For the text-containing cell, return its midpoint in (X, Y) coordinate format. 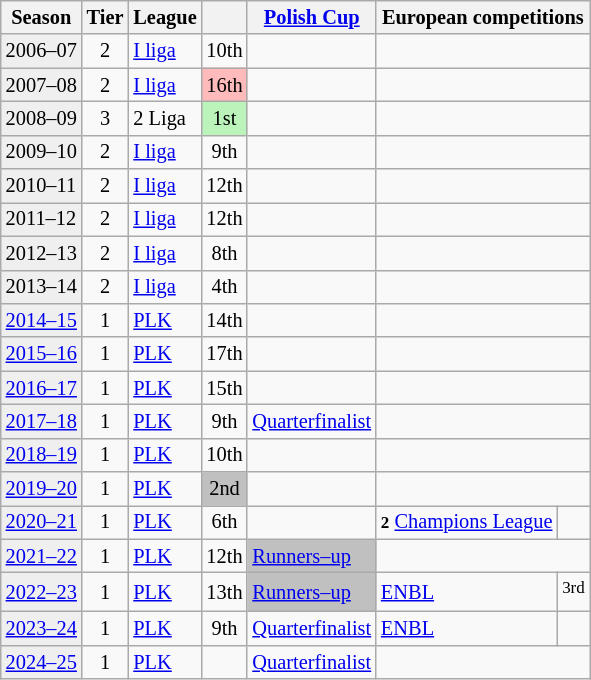
6th (225, 522)
2013–14 (42, 287)
3 (106, 118)
2007–08 (42, 85)
Tier (106, 17)
8th (225, 253)
2006–07 (42, 51)
17th (225, 354)
2016–17 (42, 388)
2017–18 (42, 421)
League (164, 17)
4th (225, 287)
2 Liga (164, 118)
2nd (225, 489)
14th (225, 320)
2018–19 (42, 455)
16th (225, 85)
2021–22 (42, 556)
Polish Cup (312, 17)
3rd (573, 592)
15th (225, 388)
2015–16 (42, 354)
2 Champions League (466, 522)
European competitions (483, 17)
2022–23 (42, 592)
2012–13 (42, 253)
2024–25 (42, 662)
13th (225, 592)
Season (42, 17)
2014–15 (42, 320)
2011–12 (42, 219)
1st (225, 118)
2009–10 (42, 152)
2019–20 (42, 489)
2023–24 (42, 628)
2020–21 (42, 522)
2010–11 (42, 186)
2008–09 (42, 118)
